Pinpoint the cell where the given text exists, returning its (x, y) midpoint coordinate. 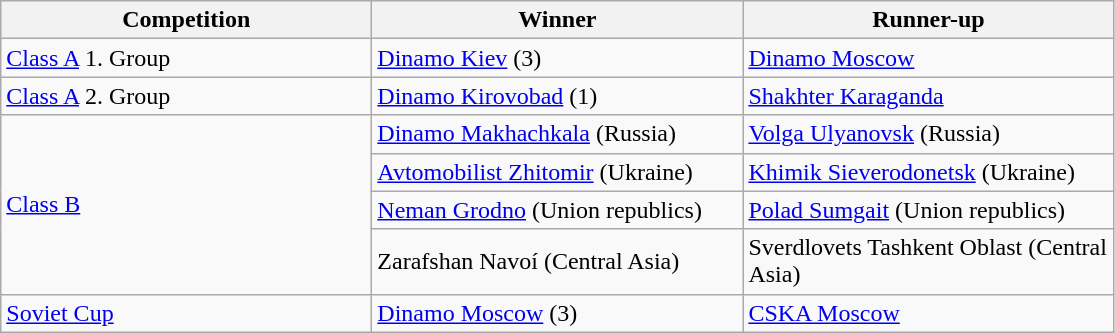
Avtomobilist Zhitomir (Ukraine) (558, 172)
Zarafshan Navoí (Central Asia) (558, 262)
Dinamo Kirovobad (1) (558, 96)
Dinamo Makhachkala (Russia) (558, 134)
Sverdlovets Tashkent Oblast (Central Asia) (928, 262)
CSKA Moscow (928, 313)
Runner-up (928, 20)
Dinamo Moscow (3) (558, 313)
Class A 2. Group (186, 96)
Dinamo Moscow (928, 58)
Soviet Cup (186, 313)
Shakhter Karaganda (928, 96)
Polad Sumgait (Union republics) (928, 210)
Class A 1. Group (186, 58)
Neman Grodno (Union republics) (558, 210)
Dinamo Kiev (3) (558, 58)
Class B (186, 204)
Volga Ulyanovsk (Russia) (928, 134)
Winner (558, 20)
Competition (186, 20)
Khimik Sieverodonetsk (Ukraine) (928, 172)
